Scan for the cell matching the given text and deliver its (X, Y) coordinate at center. 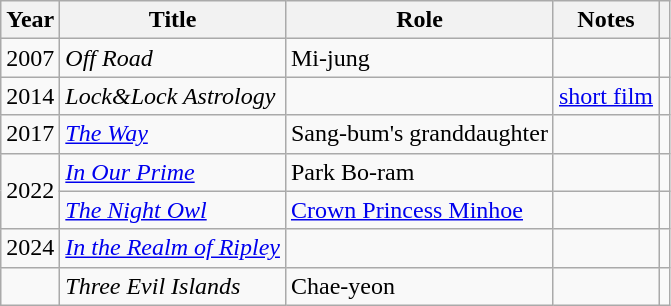
Title (173, 20)
Lock&Lock Astrology (173, 96)
Crown Princess Minhoe (419, 210)
2022 (30, 191)
Chae-yeon (419, 286)
2007 (30, 58)
Role (419, 20)
Sang-bum's granddaughter (419, 134)
Park Bo-ram (419, 172)
In Our Prime (173, 172)
short film (606, 96)
Off Road (173, 58)
In the Realm of Ripley (173, 248)
2014 (30, 96)
Notes (606, 20)
The Night Owl (173, 210)
Year (30, 20)
Mi-jung (419, 58)
2017 (30, 134)
The Way (173, 134)
2024 (30, 248)
Three Evil Islands (173, 286)
